Provide the (x, y) coordinate of the cell's center where the given text is located.  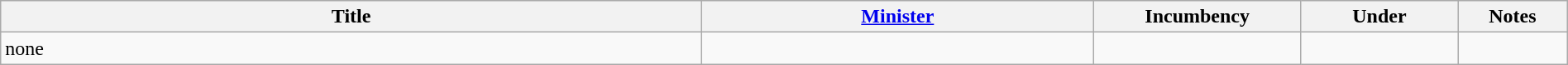
Title (351, 17)
Under (1379, 17)
Minister (898, 17)
none (351, 48)
Notes (1513, 17)
Incumbency (1198, 17)
